Detect which cell encompasses the target text, then output its (x, y) center coordinate. 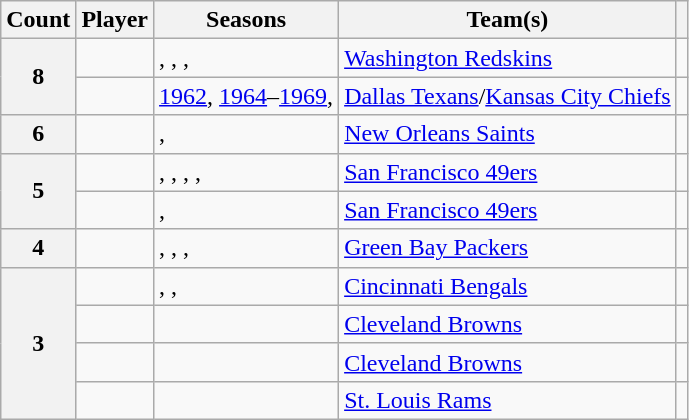
Count (38, 20)
Cincinnati Bengals (508, 286)
5 (38, 191)
6 (38, 134)
Player (115, 20)
Seasons (246, 20)
8 (38, 77)
3 (38, 343)
1962, 1964–1969, (246, 96)
4 (38, 248)
St. Louis Rams (508, 400)
, , (246, 286)
, , , , (246, 172)
Team(s) (508, 20)
New Orleans Saints (508, 134)
Green Bay Packers (508, 248)
Washington Redskins (508, 58)
Dallas Texans/Kansas City Chiefs (508, 96)
